Locate the cell with the specified text and output its [x, y] center coordinate. 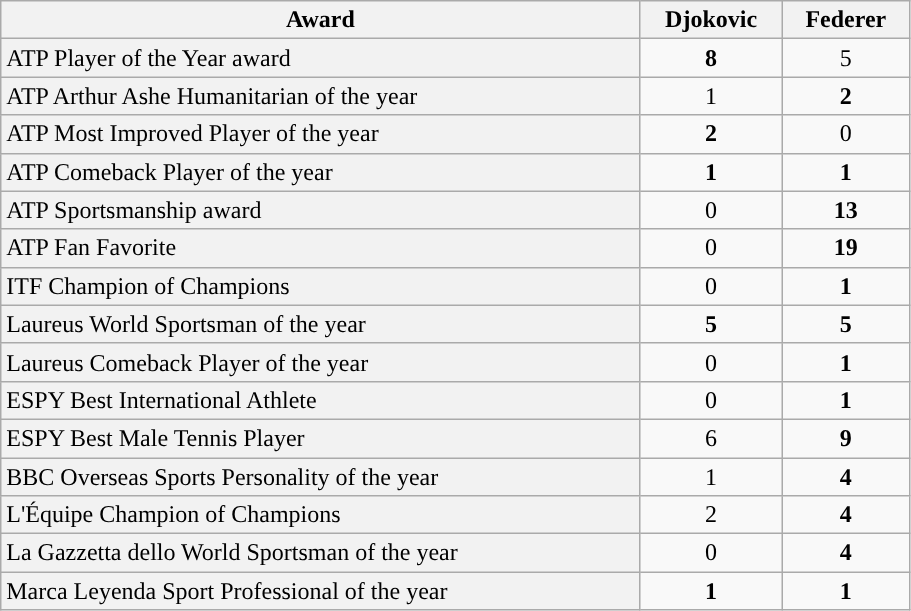
19 [846, 248]
ATP Comeback Player of the year [320, 172]
9 [846, 438]
13 [846, 210]
Laureus Comeback Player of the year [320, 362]
ATP Fan Favorite [320, 248]
ESPY Best International Athlete [320, 400]
L'Équipe Champion of Champions [320, 515]
Djokovic [711, 20]
ESPY Best Male Tennis Player [320, 438]
Federer [846, 20]
ATP Player of the Year award [320, 58]
Laureus World Sportsman of the year [320, 324]
Award [320, 20]
ATP Sportsmanship award [320, 210]
BBC Overseas Sports Personality of the year [320, 477]
La Gazzetta dello World Sportsman of the year [320, 553]
Marca Leyenda Sport Professional of the year [320, 591]
ITF Champion of Champions [320, 286]
6 [711, 438]
ATP Arthur Ashe Humanitarian of the year [320, 96]
ATP Most Improved Player of the year [320, 134]
8 [711, 58]
